Return the [x, y] coordinate for the center point of the cell that contains the specified text.  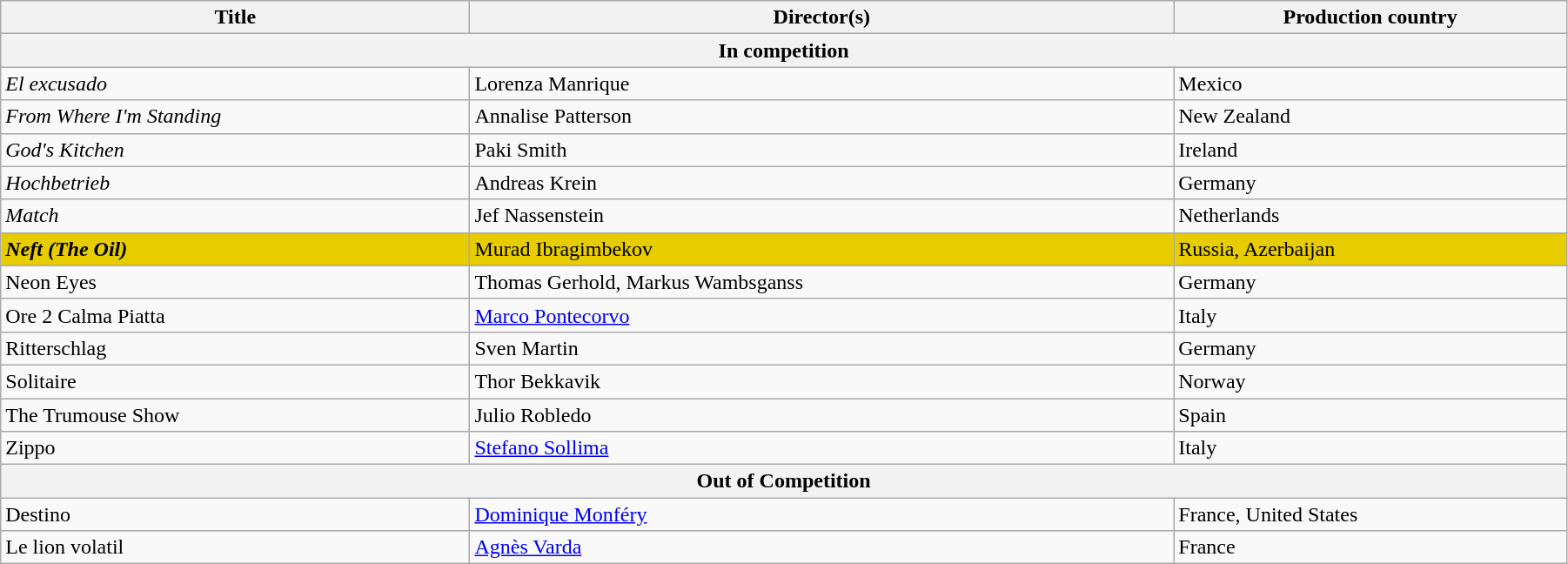
God's Kitchen [235, 150]
Match [235, 216]
Paki Smith [821, 150]
In competition [784, 50]
Agnès Varda [821, 547]
Julio Robledo [821, 415]
Hochbetrieb [235, 183]
Thomas Gerhold, Markus Wambsganss [821, 282]
Marco Pontecorvo [821, 315]
Out of Competition [784, 481]
France, United States [1370, 514]
Ritterschlag [235, 348]
Murad Ibragimbekov [821, 249]
Zippo [235, 448]
Solitaire [235, 381]
Stefano Sollima [821, 448]
Director(s) [821, 17]
Dominique Monféry [821, 514]
Ore 2 Calma Piatta [235, 315]
Jef Nassenstein [821, 216]
Thor Bekkavik [821, 381]
New Zealand [1370, 117]
Neon Eyes [235, 282]
Ireland [1370, 150]
Production country [1370, 17]
Neft (The Oil) [235, 249]
Destino [235, 514]
Andreas Krein [821, 183]
Netherlands [1370, 216]
Annalise Patterson [821, 117]
From Where I'm Standing [235, 117]
Lorenza Manrique [821, 84]
Mexico [1370, 84]
France [1370, 547]
Spain [1370, 415]
Sven Martin [821, 348]
Russia, Azerbaijan [1370, 249]
Norway [1370, 381]
El excusado [235, 84]
Le lion volatil [235, 547]
Title [235, 17]
The Trumouse Show [235, 415]
